Detect which cell encompasses the target text, then output its [X, Y] center coordinate. 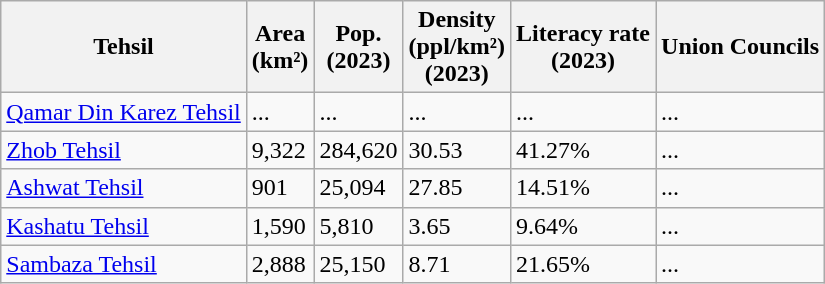
Density(ppl/km²)(2023) [457, 47]
901 [280, 188]
8.71 [457, 264]
5,810 [358, 226]
14.51% [584, 188]
Kashatu Tehsil [124, 226]
Area(km²) [280, 47]
25,150 [358, 264]
30.53 [457, 150]
25,094 [358, 188]
Ashwat Tehsil [124, 188]
21.65% [584, 264]
27.85 [457, 188]
1,590 [280, 226]
2,888 [280, 264]
284,620 [358, 150]
Sambaza Tehsil [124, 264]
41.27% [584, 150]
9.64% [584, 226]
3.65 [457, 226]
Literacy rate(2023) [584, 47]
Tehsil [124, 47]
Pop.(2023) [358, 47]
Zhob Tehsil [124, 150]
Qamar Din Karez Tehsil [124, 112]
Union Councils [740, 47]
9,322 [280, 150]
